For the text-containing cell, return its midpoint in [x, y] coordinate format. 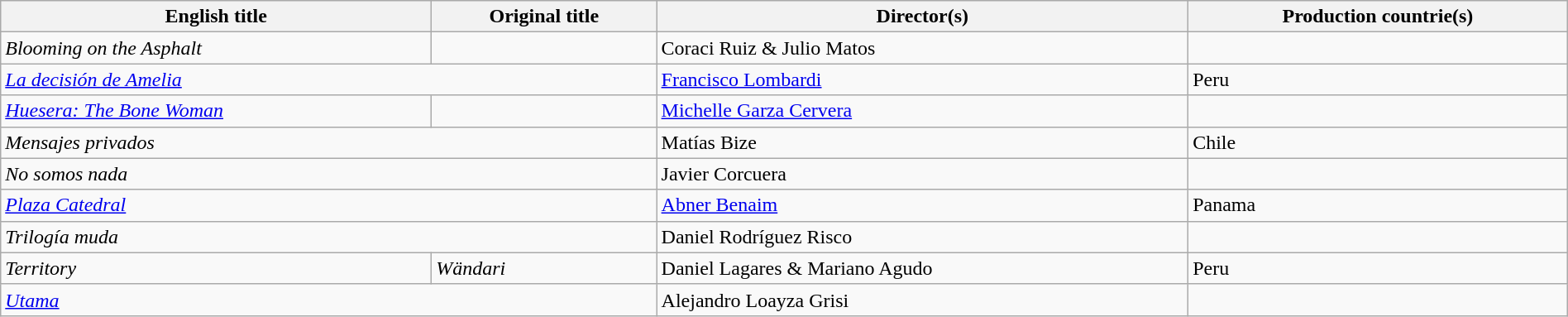
Panama [1378, 205]
Production countrie(s) [1378, 17]
Chile [1378, 142]
Daniel Rodríguez Risco [923, 237]
Trilogía muda [329, 237]
Mensajes privados [329, 142]
Wändari [544, 268]
Daniel Lagares & Mariano Agudo [923, 268]
No somos nada [329, 174]
Director(s) [923, 17]
Utama [329, 300]
Alejandro Loayza Grisi [923, 300]
English title [217, 17]
Blooming on the Asphalt [217, 48]
Javier Corcuera [923, 174]
Abner Benaim [923, 205]
Huesera: The Bone Woman [217, 111]
Michelle Garza Cervera [923, 111]
La decisión de Amelia [329, 79]
Coraci Ruiz & Julio Matos [923, 48]
Francisco Lombardi [923, 79]
Plaza Catedral [329, 205]
Matías Bize [923, 142]
Territory [217, 268]
Original title [544, 17]
